Scan for the cell matching the given text and deliver its [x, y] coordinate at center. 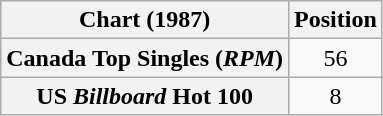
Chart (1987) [145, 20]
8 [336, 96]
Canada Top Singles (RPM) [145, 58]
Position [336, 20]
US Billboard Hot 100 [145, 96]
56 [336, 58]
